Extract the (x, y) coordinate from the center of the cell holding the provided text.  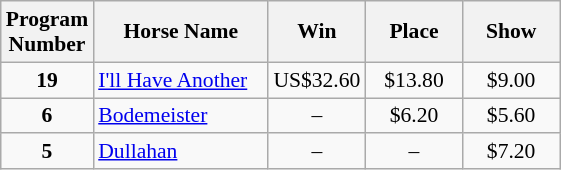
Horse Name (180, 32)
5 (47, 152)
$13.80 (414, 80)
Bodemeister (180, 116)
Program Number (47, 32)
$9.00 (512, 80)
Place (414, 32)
US$32.60 (316, 80)
$7.20 (512, 152)
Dullahan (180, 152)
I'll Have Another (180, 80)
$6.20 (414, 116)
19 (47, 80)
Win (316, 32)
Show (512, 32)
$5.60 (512, 116)
6 (47, 116)
